Pinpoint the cell where the given text exists, returning its (X, Y) midpoint coordinate. 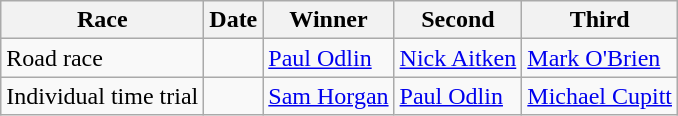
Winner (328, 20)
Mark O'Brien (600, 58)
Sam Horgan (328, 96)
Road race (102, 58)
Race (102, 20)
Second (458, 20)
Nick Aitken (458, 58)
Individual time trial (102, 96)
Third (600, 20)
Date (234, 20)
Michael Cupitt (600, 96)
